Pinpoint the cell where the given text exists, returning its [X, Y] midpoint coordinate. 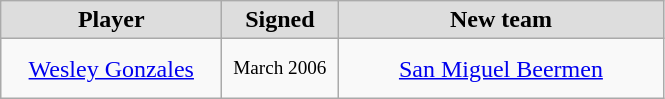
San Miguel Beermen [501, 69]
Wesley Gonzales [112, 69]
March 2006 [280, 69]
Signed [280, 20]
Player [112, 20]
New team [501, 20]
